Capture the cell that displays the provided text and extract its (X, Y) central coordinate. 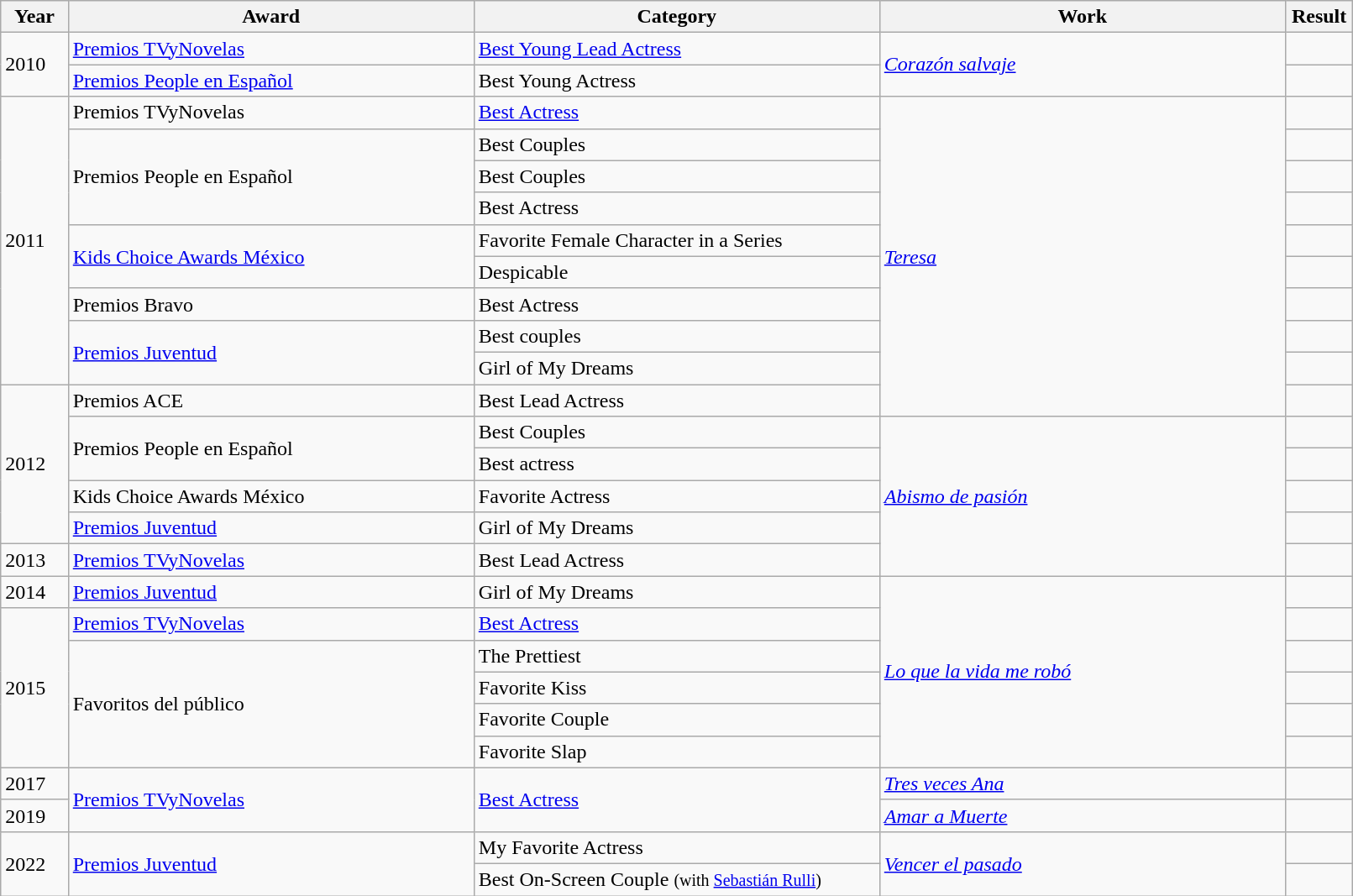
Premios ACE (270, 401)
2022 (34, 863)
Favorite Actress (677, 496)
Best On-Screen Couple (with Sebastián Rulli) (677, 879)
Tres veces Ana (1082, 783)
Favorite Slap (677, 752)
Best actress (677, 464)
Best couples (677, 336)
Year (34, 17)
2019 (34, 815)
Despicable (677, 272)
2014 (34, 592)
Corazón salvaje (1082, 65)
Abismo de pasión (1082, 496)
Favoritos del público (270, 704)
2015 (34, 688)
2010 (34, 65)
The Prettiest (677, 656)
Teresa (1082, 257)
Award (270, 17)
Favorite Female Character in a Series (677, 240)
2017 (34, 783)
2011 (34, 240)
Best Young Actress (677, 81)
Lo que la vida me robó (1082, 672)
Category (677, 17)
2013 (34, 560)
Premios Bravo (270, 304)
Favorite Couple (677, 720)
Favorite Kiss (677, 688)
Amar a Muerte (1082, 815)
Best Young Lead Actress (677, 49)
Result (1319, 17)
Vencer el pasado (1082, 863)
Work (1082, 17)
My Favorite Actress (677, 847)
2012 (34, 464)
